Pinpoint the cell where the given text exists, returning its (X, Y) midpoint coordinate. 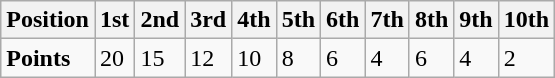
Position (48, 20)
3rd (208, 20)
8th (431, 20)
7th (387, 20)
10th (526, 20)
12 (208, 58)
4th (254, 20)
1st (114, 20)
8 (298, 58)
Points (48, 58)
9th (476, 20)
2 (526, 58)
20 (114, 58)
2nd (160, 20)
10 (254, 58)
5th (298, 20)
6th (343, 20)
15 (160, 58)
